Capture the cell that displays the provided text and extract its (x, y) central coordinate. 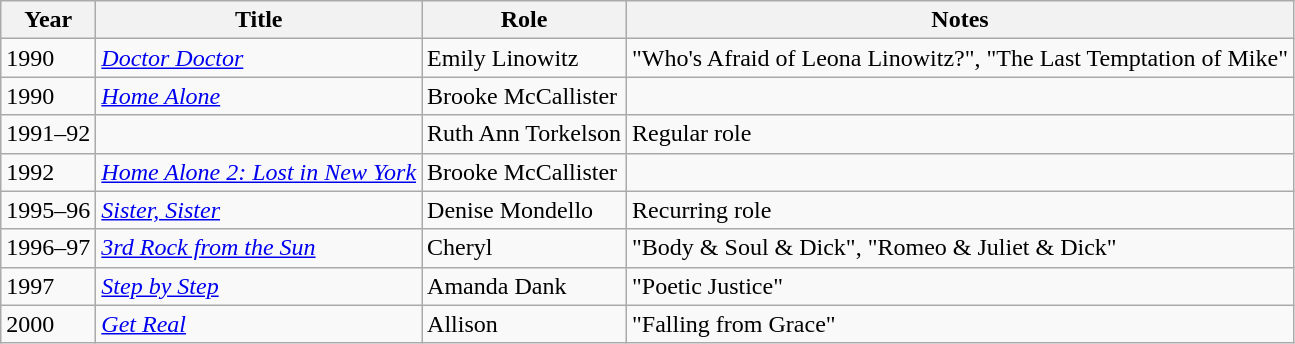
Emily Linowitz (524, 58)
"Poetic Justice" (960, 286)
Step by Step (259, 286)
"Body & Soul & Dick", "Romeo & Juliet & Dick" (960, 248)
Get Real (259, 324)
Regular role (960, 134)
1997 (48, 286)
Doctor Doctor (259, 58)
Home Alone 2: Lost in New York (259, 172)
Role (524, 20)
Allison (524, 324)
Recurring role (960, 210)
Ruth Ann Torkelson (524, 134)
Home Alone (259, 96)
"Falling from Grace" (960, 324)
Year (48, 20)
1991–92 (48, 134)
Cheryl (524, 248)
1995–96 (48, 210)
2000 (48, 324)
Notes (960, 20)
3rd Rock from the Sun (259, 248)
1996–97 (48, 248)
Title (259, 20)
"Who's Afraid of Leona Linowitz?", "The Last Temptation of Mike" (960, 58)
Sister, Sister (259, 210)
Amanda Dank (524, 286)
Denise Mondello (524, 210)
1992 (48, 172)
